Detect which cell encompasses the target text, then output its [x, y] center coordinate. 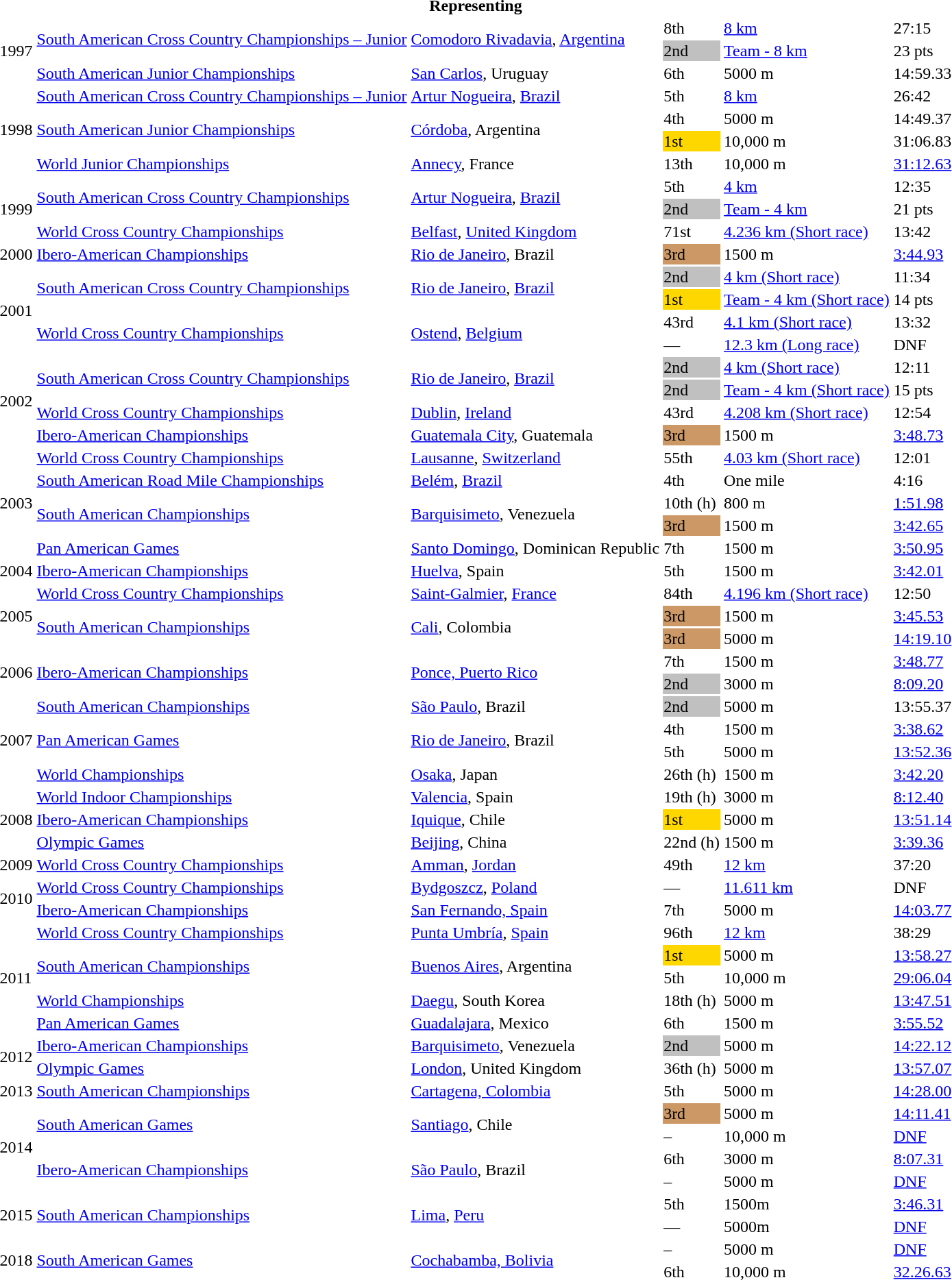
4.236 km (Short race) [807, 232]
Guatemala City, Guatemala [535, 435]
South American Road Mile Championships [222, 480]
Iquique, Chile [535, 820]
San Fernando, Spain [535, 910]
Cali, Colombia [535, 628]
Ponce, Puerto Rico [535, 673]
World Junior Championships [222, 164]
Córdoba, Argentina [535, 130]
4.196 km (Short race) [807, 593]
4 km [807, 186]
800 m [807, 503]
13th [692, 164]
71st [692, 232]
Comodoro Rivadavia, Argentina [535, 40]
Valencia, Spain [535, 797]
36th (h) [692, 1068]
Lima, Peru [535, 1216]
Amman, Jordan [535, 865]
Dublin, Ireland [535, 413]
South American Games [222, 1125]
Beijing, China [535, 842]
Daegu, South Korea [535, 1000]
1500m [807, 1204]
4.1 km (Short race) [807, 322]
Bydgoszcz, Poland [535, 887]
18th (h) [692, 1000]
World Indoor Championships [222, 797]
San Carlos, Uruguay [535, 73]
London, United Kingdom [535, 1068]
Buenos Aires, Argentina [535, 966]
10th (h) [692, 503]
Team - 8 km [807, 51]
Team - 4 km [807, 209]
22nd (h) [692, 842]
19th (h) [692, 797]
Osaka, Japan [535, 774]
Saint-Galmier, France [535, 593]
4.208 km (Short race) [807, 413]
55th [692, 458]
Guadalajara, Mexico [535, 1023]
Lausanne, Switzerland [535, 458]
Ostend, Belgium [535, 333]
26th (h) [692, 774]
8th [692, 28]
84th [692, 593]
12.3 km (Long race) [807, 345]
11.611 km [807, 887]
Huelva, Spain [535, 571]
Santiago, Chile [535, 1125]
5000m [807, 1227]
Annecy, France [535, 164]
Belém, Brazil [535, 480]
One mile [807, 480]
Punta Umbría, Spain [535, 933]
Cartagena, Colombia [535, 1091]
96th [692, 933]
Belfast, United Kingdom [535, 232]
4.03 km (Short race) [807, 458]
Santo Domingo, Dominican Republic [535, 548]
49th [692, 865]
